Identify which cell holds the provided text, then report its (x, y) central coordinate. 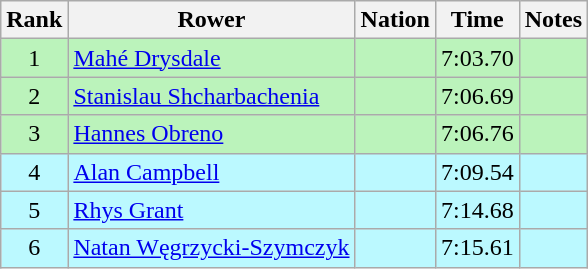
Stanislau Shcharbachenia (212, 96)
6 (34, 248)
7:15.61 (477, 248)
5 (34, 210)
Mahé Drysdale (212, 58)
2 (34, 96)
Hannes Obreno (212, 134)
Rank (34, 20)
Nation (395, 20)
Alan Campbell (212, 172)
Notes (553, 20)
Rower (212, 20)
7:09.54 (477, 172)
7:06.69 (477, 96)
3 (34, 134)
7:03.70 (477, 58)
Rhys Grant (212, 210)
Time (477, 20)
7:14.68 (477, 210)
7:06.76 (477, 134)
Natan Węgrzycki-Szymczyk (212, 248)
4 (34, 172)
1 (34, 58)
